Provide the (x, y) coordinate of the cell's center where the given text is located.  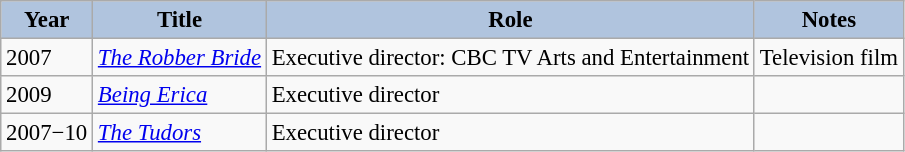
Year (47, 20)
Being Erica (180, 95)
The Tudors (180, 133)
Title (180, 20)
Executive director: CBC TV Arts and Entertainment (510, 58)
Notes (828, 20)
2007 (47, 58)
Television film (828, 58)
Role (510, 20)
2007−10 (47, 133)
2009 (47, 95)
The Robber Bride (180, 58)
